Return [x, y] of the center of cell containing provided text 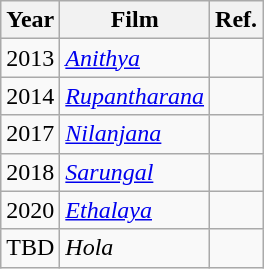
Hola [135, 248]
2014 [30, 96]
Film [135, 20]
TBD [30, 248]
2018 [30, 172]
2017 [30, 134]
2013 [30, 58]
Year [30, 20]
Ref. [236, 20]
Anithya [135, 58]
Sarungal [135, 172]
Ethalaya [135, 210]
2020 [30, 210]
Rupantharana [135, 96]
Nilanjana [135, 134]
